From the cell containing the given text, extract its center point as (X, Y) coordinate. 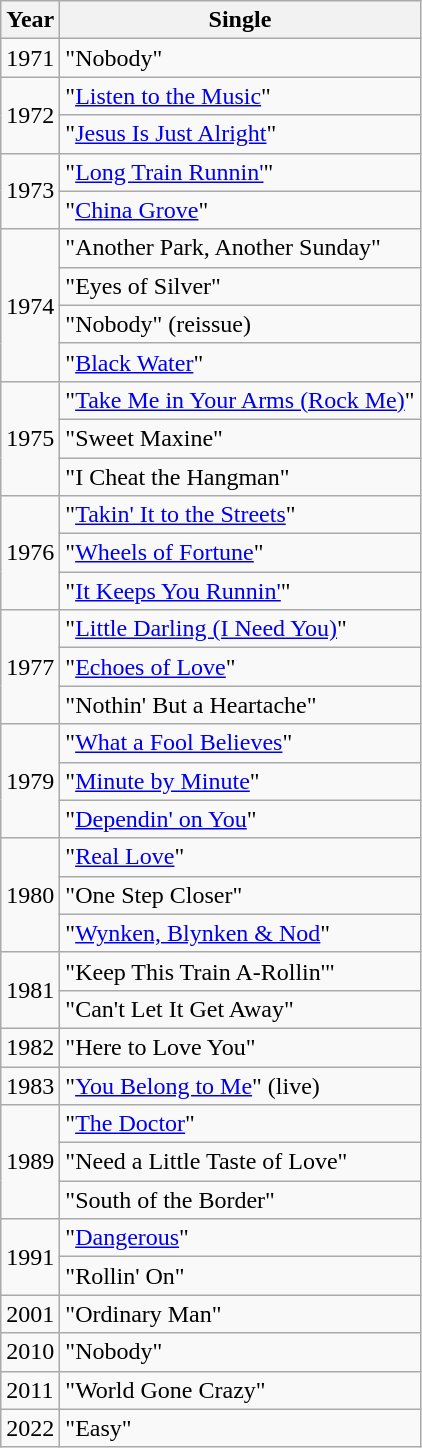
"What a Fool Believes" (240, 743)
"Wheels of Fortune" (240, 553)
"Take Me in Your Arms (Rock Me)" (240, 400)
"Rollin' On" (240, 1276)
Single (240, 20)
"Dangerous" (240, 1238)
"Takin' It to the Streets" (240, 515)
1977 (30, 667)
Year (30, 20)
1991 (30, 1257)
1971 (30, 58)
"Can't Let It Get Away" (240, 1009)
1983 (30, 1085)
2010 (30, 1352)
1976 (30, 553)
"The Doctor" (240, 1124)
1979 (30, 781)
1982 (30, 1047)
1980 (30, 895)
1975 (30, 438)
"Jesus Is Just Alright" (240, 134)
1974 (30, 305)
"Need a Little Taste of Love" (240, 1162)
"Nothin' But a Heartache" (240, 705)
"Nobody" (reissue) (240, 324)
"Easy" (240, 1428)
2001 (30, 1314)
"Sweet Maxine" (240, 438)
"World Gone Crazy" (240, 1390)
"Long Train Runnin'" (240, 172)
1972 (30, 115)
"Real Love" (240, 857)
"Black Water" (240, 362)
"Echoes of Love" (240, 667)
"You Belong to Me" (live) (240, 1085)
"Listen to the Music" (240, 96)
1981 (30, 990)
2022 (30, 1428)
"Minute by Minute" (240, 781)
"It Keeps You Runnin'" (240, 591)
"Wynken, Blynken & Nod" (240, 933)
"Here to Love You" (240, 1047)
"I Cheat the Hangman" (240, 477)
"Keep This Train A-Rollin'" (240, 971)
"Another Park, Another Sunday" (240, 248)
1989 (30, 1162)
"One Step Closer" (240, 895)
"Ordinary Man" (240, 1314)
"Dependin' on You" (240, 819)
1973 (30, 191)
"China Grove" (240, 210)
"Eyes of Silver" (240, 286)
2011 (30, 1390)
"Little Darling (I Need You)" (240, 629)
"South of the Border" (240, 1200)
